Extract the [X, Y] coordinate from the center of the cell holding the provided text.  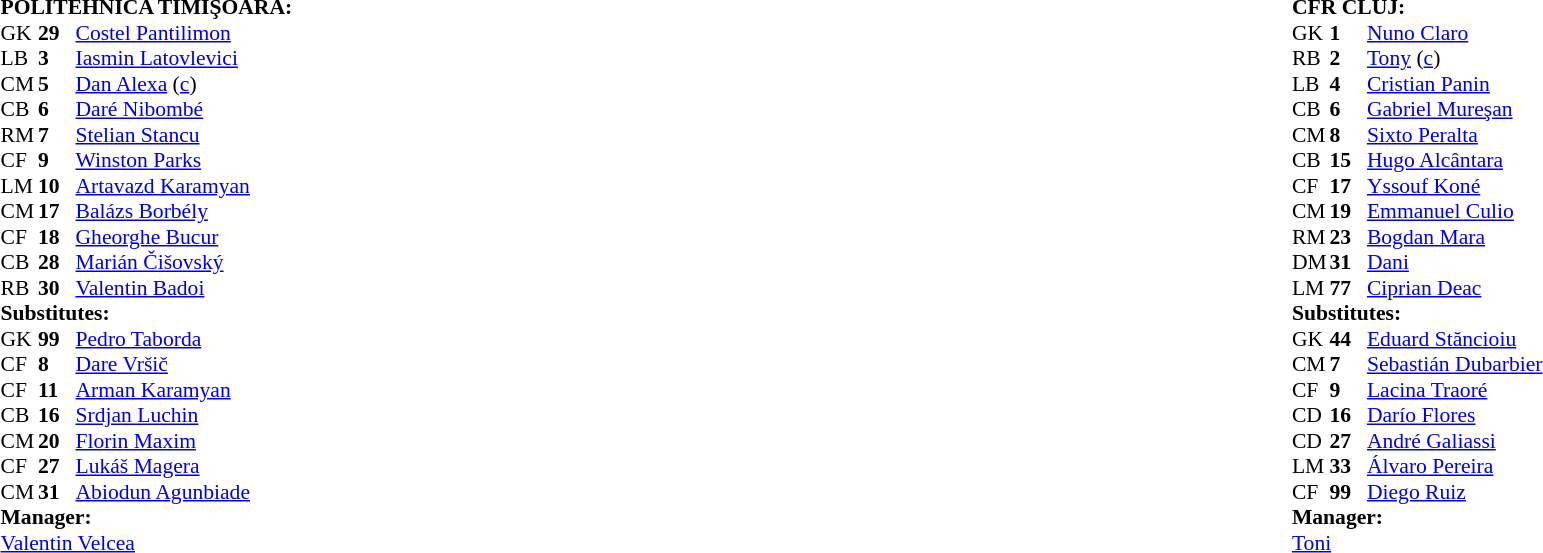
Dare Vršič [184, 365]
André Galiassi [1455, 441]
Hugo Alcântara [1455, 161]
44 [1348, 339]
Eduard Stăncioiu [1455, 339]
Artavazd Karamyan [184, 186]
11 [57, 390]
Srdjan Luchin [184, 415]
3 [57, 59]
Costel Pantilimon [184, 33]
5 [57, 84]
Álvaro Pereira [1455, 467]
2 [1348, 59]
33 [1348, 467]
1 [1348, 33]
28 [57, 263]
30 [57, 288]
Sixto Peralta [1455, 135]
Stelian Stancu [184, 135]
Abiodun Agunbiade [184, 492]
29 [57, 33]
15 [1348, 161]
Valentin Badoi [184, 288]
Balázs Borbély [184, 211]
Lukáš Magera [184, 467]
Sebastián Dubarbier [1455, 365]
Lacina Traoré [1455, 390]
Yssouf Koné [1455, 186]
Ciprian Deac [1455, 288]
20 [57, 441]
Gheorghe Bucur [184, 237]
Dan Alexa (c) [184, 84]
10 [57, 186]
Tony (c) [1455, 59]
Bogdan Mara [1455, 237]
Iasmin Latovlevici [184, 59]
Florin Maxim [184, 441]
18 [57, 237]
Nuno Claro [1455, 33]
Marián Čišovský [184, 263]
Darío Flores [1455, 415]
Diego Ruiz [1455, 492]
4 [1348, 84]
DM [1311, 263]
Arman Karamyan [184, 390]
Cristian Panin [1455, 84]
23 [1348, 237]
Daré Nibombé [184, 109]
Gabriel Mureşan [1455, 109]
77 [1348, 288]
Winston Parks [184, 161]
Pedro Taborda [184, 339]
Emmanuel Culio [1455, 211]
Dani [1455, 263]
19 [1348, 211]
